Pinpoint the cell where the given text exists, returning its (X, Y) midpoint coordinate. 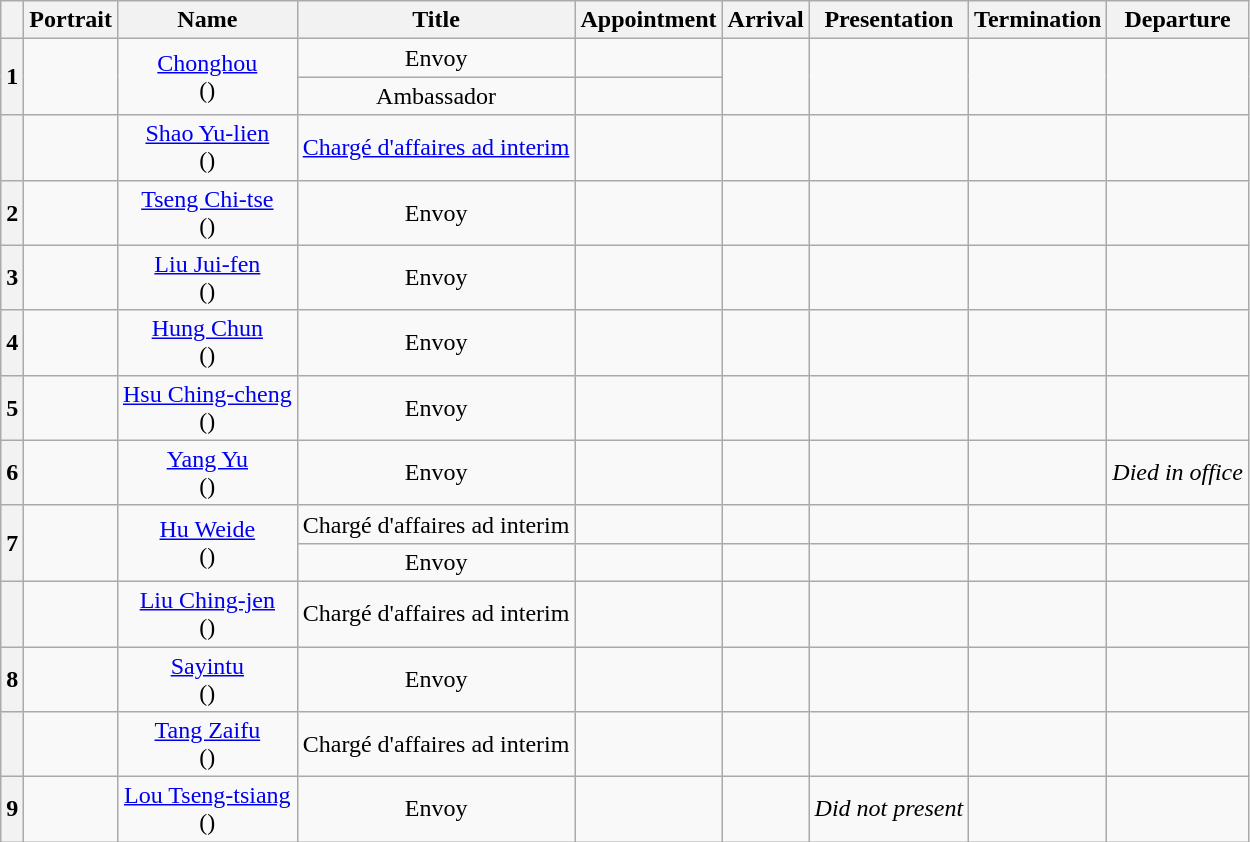
Tseng Chi-tse() (207, 212)
Shao Yu-lien() (207, 148)
Arrival (766, 20)
4 (12, 342)
Yang Yu() (207, 472)
Tang Zaifu() (207, 744)
Termination (1038, 20)
Lou Tseng-tsiang() (207, 810)
1 (12, 77)
9 (12, 810)
6 (12, 472)
Appointment (648, 20)
Presentation (888, 20)
7 (12, 543)
Sayintu() (207, 678)
Liu Jui-fen() (207, 278)
Departure (1178, 20)
8 (12, 678)
Ambassador (436, 96)
2 (12, 212)
Title (436, 20)
Hsu Ching-cheng() (207, 408)
5 (12, 408)
Portrait (71, 20)
Liu Ching-jen() (207, 614)
Died in office (1178, 472)
Name (207, 20)
Hung Chun() (207, 342)
Chonghou() (207, 77)
Did not present (888, 810)
3 (12, 278)
Hu Weide() (207, 543)
